Pinpoint the cell where the given text exists, returning its [X, Y] midpoint coordinate. 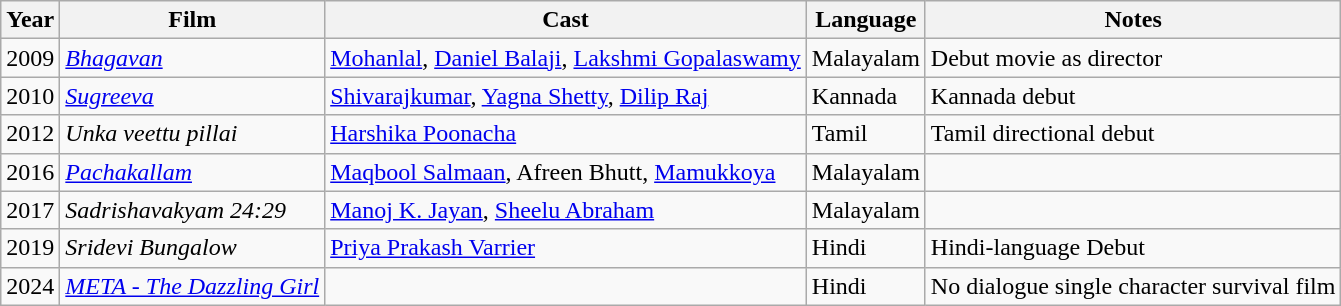
2016 [30, 172]
2009 [30, 58]
Tamil [866, 134]
Maqbool Salmaan, Afreen Bhutt, Mamukkoya [566, 172]
Notes [1133, 20]
2024 [30, 286]
Bhagavan [192, 58]
Kannada [866, 96]
Film [192, 20]
Unka veettu pillai [192, 134]
Priya Prakash Varrier [566, 248]
META - The Dazzling Girl [192, 286]
Sugreeva [192, 96]
Sadrishavakyam 24:29 [192, 210]
2017 [30, 210]
Harshika Poonacha [566, 134]
Year [30, 20]
Hindi-language Debut [1133, 248]
Debut movie as director [1133, 58]
Language [866, 20]
Cast [566, 20]
2010 [30, 96]
Sridevi Bungalow [192, 248]
Kannada debut [1133, 96]
Mohanlal, Daniel Balaji, Lakshmi Gopalaswamy [566, 58]
Manoj K. Jayan, Sheelu Abraham [566, 210]
Pachakallam [192, 172]
Shivarajkumar, Yagna Shetty, Dilip Raj [566, 96]
2012 [30, 134]
2019 [30, 248]
No dialogue single character survival film [1133, 286]
Tamil directional debut [1133, 134]
